Search for the cell housing the specified text and yield its [x, y] center coordinate. 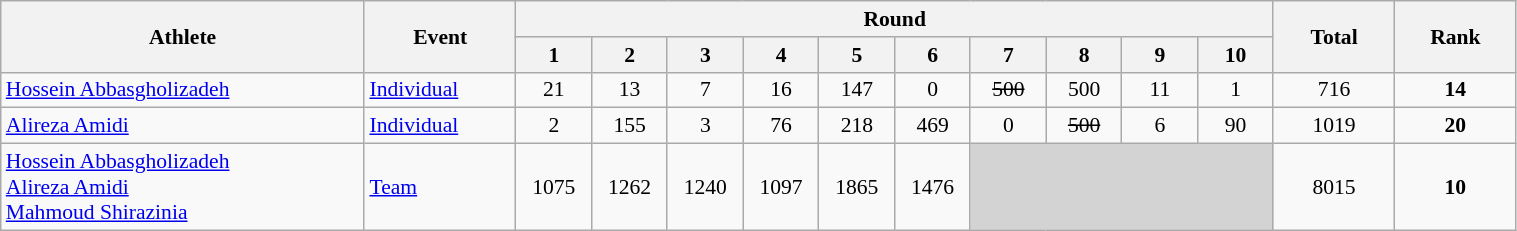
Event [440, 36]
76 [781, 126]
218 [857, 126]
1075 [554, 188]
9 [1160, 55]
8015 [1334, 188]
21 [554, 90]
Hossein Abbasgholizadeh [183, 90]
Hossein AbbasgholizadehAlireza AmidiMahmoud Shirazinia [183, 188]
1019 [1334, 126]
8 [1084, 55]
16 [781, 90]
469 [933, 126]
1240 [705, 188]
1097 [781, 188]
4 [781, 55]
Round [895, 19]
1865 [857, 188]
14 [1456, 90]
1262 [630, 188]
155 [630, 126]
Athlete [183, 36]
Total [1334, 36]
1476 [933, 188]
716 [1334, 90]
11 [1160, 90]
Alireza Amidi [183, 126]
13 [630, 90]
20 [1456, 126]
5 [857, 55]
147 [857, 90]
Team [440, 188]
90 [1236, 126]
Rank [1456, 36]
